Return the (X, Y) coordinate for the center point of the cell that contains the specified text.  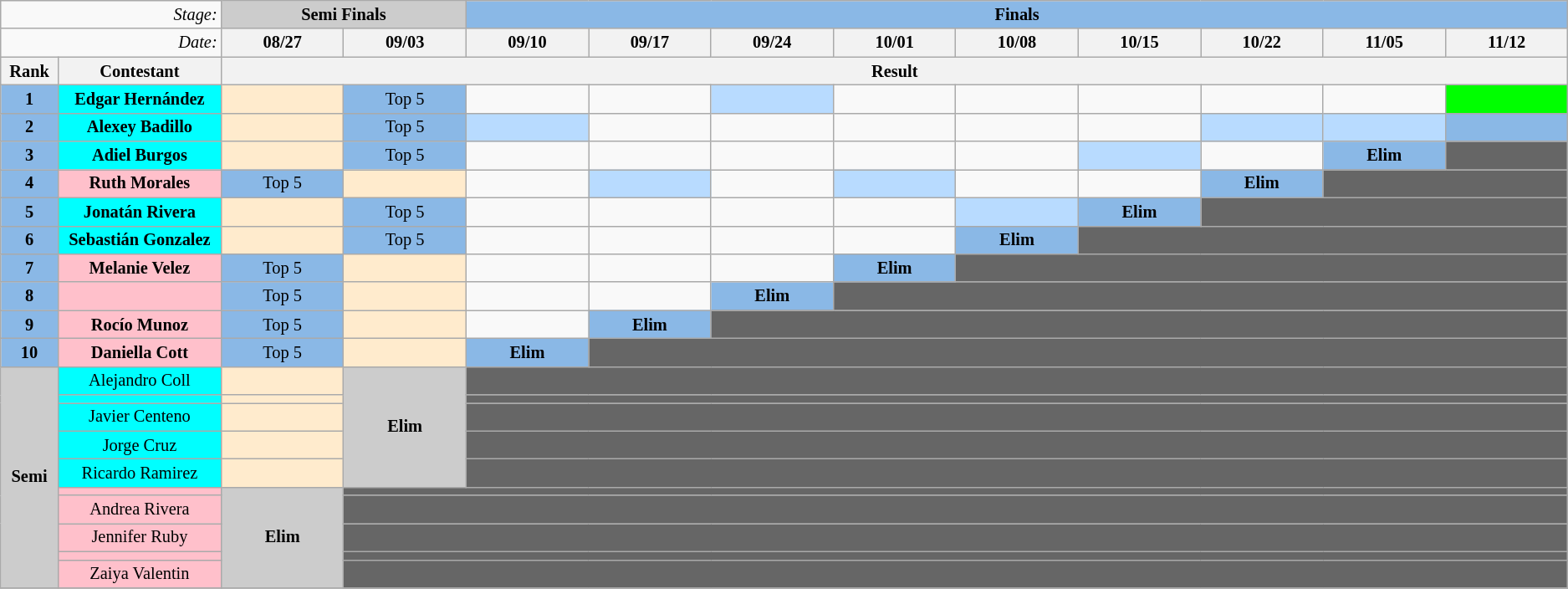
09/24 (772, 43)
10 (30, 352)
Andrea Rivera (139, 510)
Melanie Velez (139, 268)
5 (30, 212)
Sebastián Gonzalez (139, 240)
7 (30, 268)
Rank (30, 71)
10/01 (894, 43)
Jennifer Ruby (139, 537)
09/10 (527, 43)
10/08 (1017, 43)
4 (30, 183)
Jorge Cruz (139, 445)
10/15 (1139, 43)
Jonatán Rivera (139, 212)
Result (895, 71)
Daniella Cott (139, 352)
Zaiya Valentin (139, 574)
Semi Finals (345, 14)
6 (30, 240)
8 (30, 296)
09/03 (405, 43)
11/05 (1384, 43)
08/27 (283, 43)
1 (30, 99)
Alexey Badillo (139, 127)
Contestant (139, 71)
Adiel Burgos (139, 156)
Stage: (111, 14)
Date: (111, 43)
10/22 (1262, 43)
9 (30, 325)
11/12 (1506, 43)
Edgar Hernández (139, 99)
3 (30, 156)
Rocío Munoz (139, 325)
Semi (30, 477)
2 (30, 127)
Ricardo Ramirez (139, 473)
Javier Centeno (139, 417)
Alejandro Coll (139, 381)
09/17 (650, 43)
Ruth Morales (139, 183)
Finals (1017, 14)
